Capture the cell that displays the provided text and extract its (x, y) central coordinate. 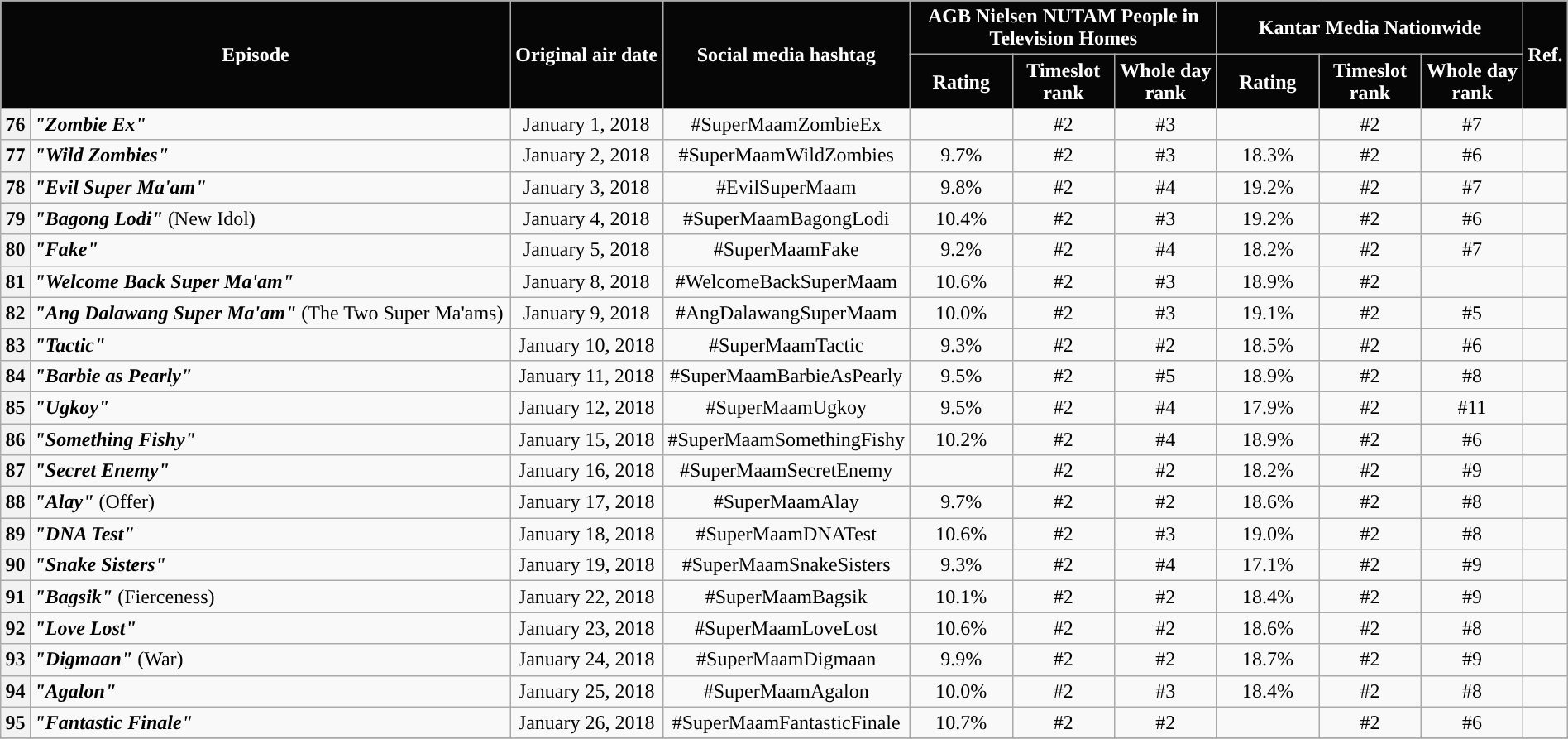
#SuperMaamSecretEnemy (786, 471)
#SuperMaamFantasticFinale (786, 722)
"Ang Dalawang Super Ma'am" (The Two Super Ma'ams) (270, 313)
Ref. (1545, 55)
January 10, 2018 (586, 344)
92 (15, 628)
85 (15, 407)
19.1% (1268, 313)
"Welcome Back Super Ma'am" (270, 281)
9.2% (961, 250)
"Something Fishy" (270, 439)
10.4% (961, 218)
86 (15, 439)
"Evil Super Ma'am" (270, 187)
#SuperMaamDNATest (786, 534)
#SuperMaamAgalon (786, 691)
#SuperMaamSnakeSisters (786, 565)
#SuperMaamUgkoy (786, 407)
10.2% (961, 439)
9.9% (961, 660)
#SuperMaamSomethingFishy (786, 439)
January 24, 2018 (586, 660)
17.9% (1268, 407)
88 (15, 502)
January 16, 2018 (586, 471)
Episode (256, 55)
January 12, 2018 (586, 407)
"Snake Sisters" (270, 565)
#AngDalawangSuperMaam (786, 313)
#SuperMaamZombieEx (786, 124)
89 (15, 534)
January 2, 2018 (586, 156)
#SuperMaamWildZombies (786, 156)
AGB Nielsen NUTAM People in Television Homes (1064, 28)
17.1% (1268, 565)
84 (15, 376)
18.5% (1268, 344)
#SuperMaamBarbieAsPearly (786, 376)
January 26, 2018 (586, 722)
90 (15, 565)
January 23, 2018 (586, 628)
"Tactic" (270, 344)
"Barbie as Pearly" (270, 376)
80 (15, 250)
#WelcomeBackSuperMaam (786, 281)
"Secret Enemy" (270, 471)
#EvilSuperMaam (786, 187)
"Love Lost" (270, 628)
#SuperMaamDigmaan (786, 660)
Social media hashtag (786, 55)
"Zombie Ex" (270, 124)
Kantar Media Nationwide (1370, 28)
#SuperMaamFake (786, 250)
January 19, 2018 (586, 565)
10.7% (961, 722)
79 (15, 218)
January 3, 2018 (586, 187)
83 (15, 344)
January 15, 2018 (586, 439)
87 (15, 471)
76 (15, 124)
10.1% (961, 597)
Original air date (586, 55)
#SuperMaamLoveLost (786, 628)
"Wild Zombies" (270, 156)
January 1, 2018 (586, 124)
"Agalon" (270, 691)
"DNA Test" (270, 534)
81 (15, 281)
"Fake" (270, 250)
"Bagsik" (Fierceness) (270, 597)
"Bagong Lodi" (New Idol) (270, 218)
77 (15, 156)
"Ugkoy" (270, 407)
18.3% (1268, 156)
91 (15, 597)
January 5, 2018 (586, 250)
94 (15, 691)
9.8% (961, 187)
"Alay" (Offer) (270, 502)
93 (15, 660)
January 18, 2018 (586, 534)
78 (15, 187)
"Digmaan" (War) (270, 660)
January 9, 2018 (586, 313)
January 25, 2018 (586, 691)
18.7% (1268, 660)
January 17, 2018 (586, 502)
#SuperMaamTactic (786, 344)
January 22, 2018 (586, 597)
#11 (1472, 407)
19.0% (1268, 534)
January 8, 2018 (586, 281)
#SuperMaamBagongLodi (786, 218)
January 4, 2018 (586, 218)
#SuperMaamBagsik (786, 597)
#SuperMaamAlay (786, 502)
95 (15, 722)
"Fantastic Finale" (270, 722)
82 (15, 313)
January 11, 2018 (586, 376)
